Detect which cell encompasses the target text, then output its [X, Y] center coordinate. 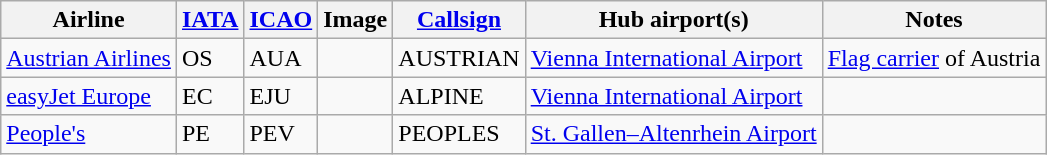
AUSTRIAN [459, 58]
AUA [281, 58]
OS [210, 58]
EJU [281, 96]
Notes [934, 20]
Austrian Airlines [89, 58]
People's [89, 134]
ALPINE [459, 96]
Callsign [459, 20]
PEOPLES [459, 134]
PEV [281, 134]
Flag carrier of Austria [934, 58]
ICAO [281, 20]
Hub airport(s) [674, 20]
Image [356, 20]
PE [210, 134]
Airline [89, 20]
St. Gallen–Altenrhein Airport [674, 134]
IATA [210, 20]
easyJet Europe [89, 96]
EC [210, 96]
